Pinpoint the cell where the given text exists, returning its [x, y] midpoint coordinate. 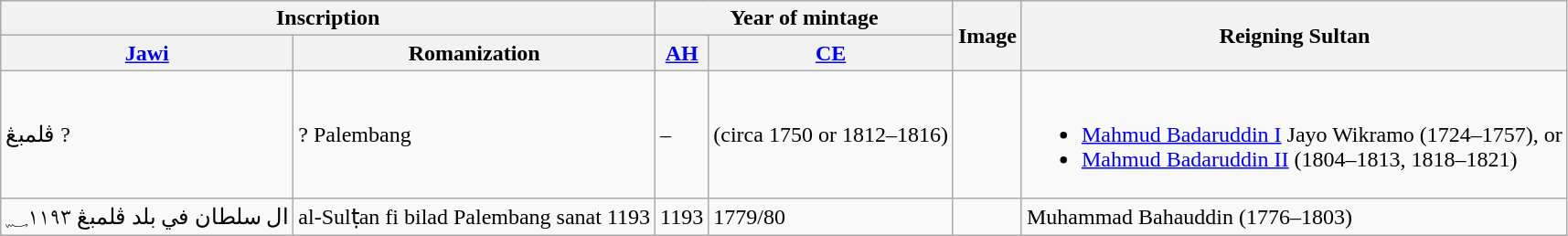
Muhammad Bahauddin (1776–1803) [1295, 217]
al-Sulṭan fi bilad Palembang sanat 1193 [475, 217]
1193 [682, 217]
1779/80 [831, 217]
Image [987, 36]
ڤلمبڠ ? [147, 134]
Year of mintage [805, 18]
(circa 1750 or 1812–1816) [831, 134]
ال سلطان في بلد ڤلمبڠ ؁١١٩٣ [147, 217]
AH [682, 53]
Mahmud Badaruddin I Jayo Wikramo (1724–1757), orMahmud Badaruddin II (1804–1813, 1818–1821) [1295, 134]
Inscription [328, 18]
– [682, 134]
Reigning Sultan [1295, 36]
Jawi [147, 53]
Romanization [475, 53]
CE [831, 53]
? Palembang [475, 134]
